For the text-containing cell, return its midpoint in (x, y) coordinate format. 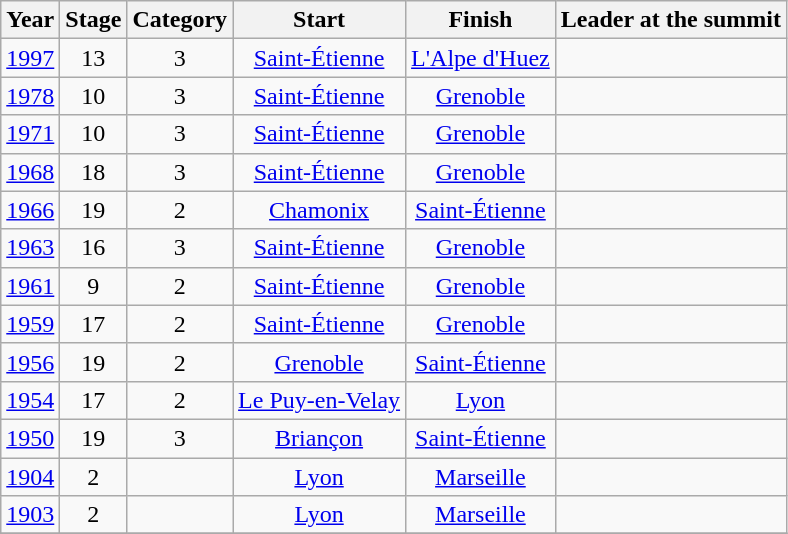
16 (94, 248)
1971 (30, 134)
1904 (30, 477)
1963 (30, 248)
13 (94, 58)
Stage (94, 20)
1903 (30, 515)
1954 (30, 400)
1961 (30, 286)
1956 (30, 362)
Finish (481, 20)
1997 (30, 58)
L'Alpe d'Huez (481, 58)
Category (180, 20)
Chamonix (320, 210)
Briançon (320, 438)
1959 (30, 324)
1978 (30, 96)
1966 (30, 210)
Start (320, 20)
9 (94, 286)
Leader at the summit (670, 20)
1968 (30, 172)
Year (30, 20)
18 (94, 172)
1950 (30, 438)
Le Puy-en-Velay (320, 400)
